Provide the [X, Y] coordinate of the cell's center where the given text is located.  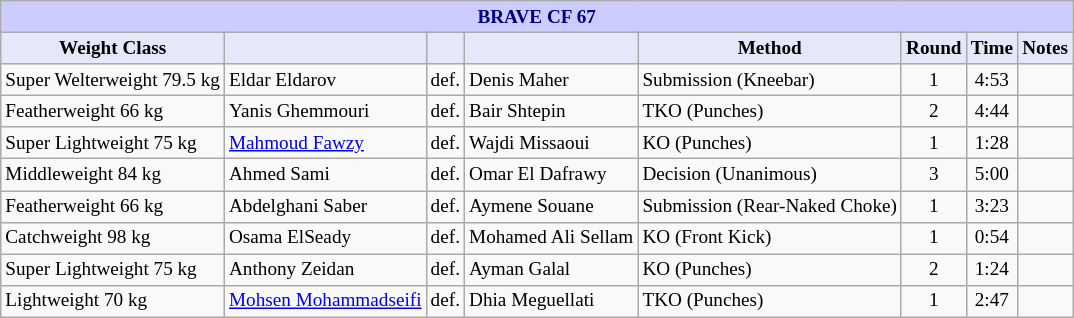
Ayman Galal [552, 270]
4:44 [992, 111]
Ahmed Sami [325, 175]
Notes [1046, 48]
KO (Front Kick) [770, 238]
Method [770, 48]
Dhia Meguellati [552, 301]
Aymene Souane [552, 206]
Super Welterweight 79.5 kg [113, 80]
Omar El Dafrawy [552, 175]
2:47 [992, 301]
Wajdi Missaoui [552, 143]
Abdelghani Saber [325, 206]
Catchweight 98 kg [113, 238]
Submission (Kneebar) [770, 80]
0:54 [992, 238]
Mohsen Mohammadseifi [325, 301]
1:28 [992, 143]
Anthony Zeidan [325, 270]
Round [934, 48]
Time [992, 48]
Decision (Unanimous) [770, 175]
Mohamed Ali Sellam [552, 238]
5:00 [992, 175]
3 [934, 175]
4:53 [992, 80]
Submission (Rear-Naked Choke) [770, 206]
1:24 [992, 270]
Yanis Ghemmouri [325, 111]
Middleweight 84 kg [113, 175]
Weight Class [113, 48]
Mahmoud Fawzy [325, 143]
Eldar Eldarov [325, 80]
Lightweight 70 kg [113, 301]
Bair Shtepin [552, 111]
Denis Maher [552, 80]
BRAVE CF 67 [537, 17]
3:23 [992, 206]
Osama ElSeady [325, 238]
